Pinpoint the cell where the given text exists, returning its (x, y) midpoint coordinate. 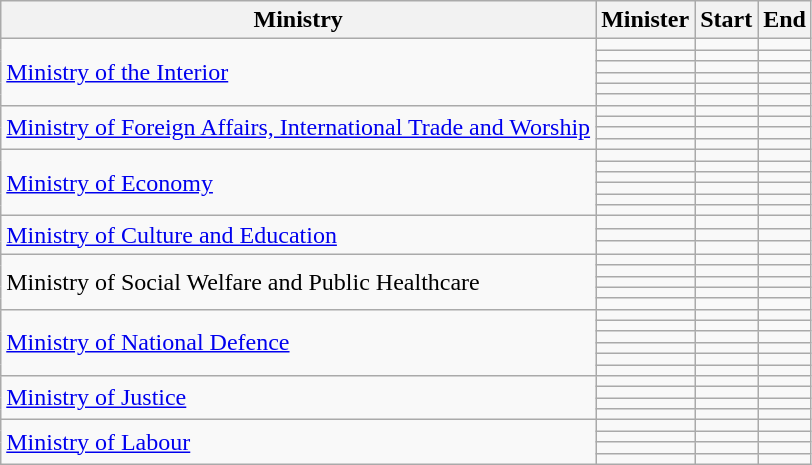
End (785, 20)
Ministry of Labour (298, 442)
Start (726, 20)
Ministry of Social Welfare and Public Healthcare (298, 282)
Ministry (298, 20)
Ministry of the Interior (298, 72)
Ministry of Foreign Affairs, International Trade and Worship (298, 127)
Ministry of National Defence (298, 342)
Ministry of Culture and Education (298, 235)
Ministry of Economy (298, 182)
Minister (646, 20)
Ministry of Justice (298, 398)
